Determine the (x, y) coordinate at the center of the cell enclosing the given text.  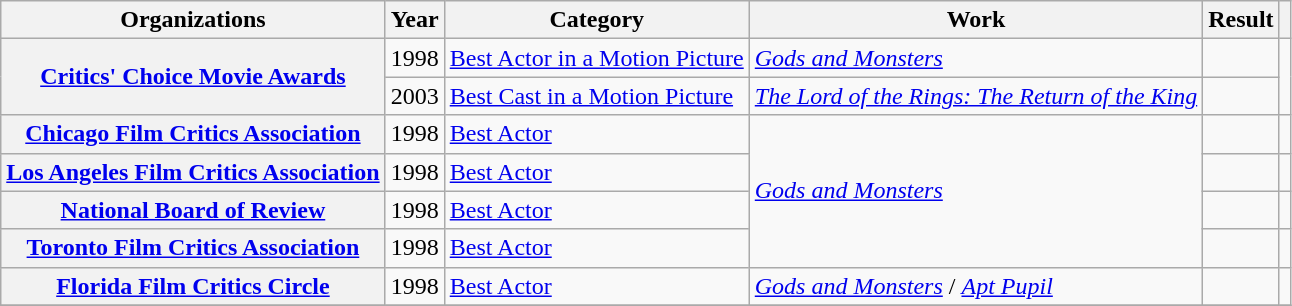
National Board of Review (193, 210)
The Lord of the Rings: The Return of the King (976, 96)
Best Actor in a Motion Picture (596, 58)
Chicago Film Critics Association (193, 134)
Result (1241, 20)
2003 (414, 96)
Organizations (193, 20)
Category (596, 20)
Los Angeles Film Critics Association (193, 172)
Gods and Monsters / Apt Pupil (976, 286)
Critics' Choice Movie Awards (193, 77)
Year (414, 20)
Florida Film Critics Circle (193, 286)
Best Cast in a Motion Picture (596, 96)
Work (976, 20)
Toronto Film Critics Association (193, 248)
